Scan for the cell matching the given text and deliver its (x, y) coordinate at center. 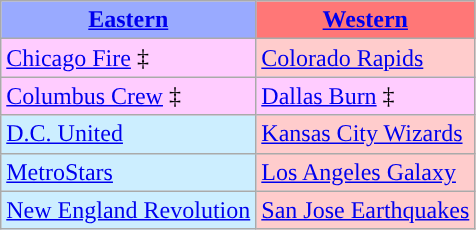
New England Revolution (128, 210)
Dallas Burn ‡ (366, 96)
San Jose Earthquakes (366, 210)
D.C. United (128, 134)
Los Angeles Galaxy (366, 172)
Colorado Rapids (366, 58)
Eastern (128, 20)
Columbus Crew ‡ (128, 96)
MetroStars (128, 172)
Western (366, 20)
Chicago Fire ‡ (128, 58)
Kansas City Wizards (366, 134)
